Find where the given text appears and provide that cell's center as (x, y) coordinate. 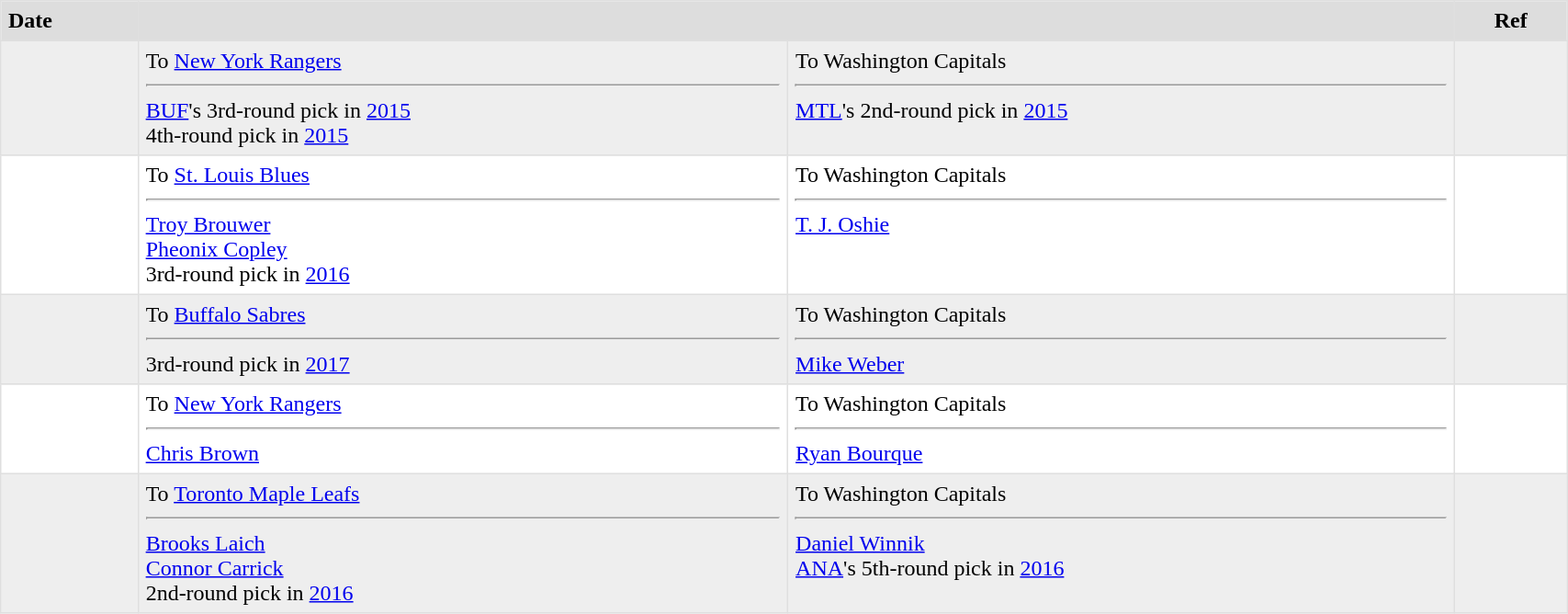
To St. Louis Blues Troy Brouwer Pheonix Copley 3rd-round pick in 2016 (463, 225)
To New York Rangers BUF's 3rd-round pick in 20154th-round pick in 2015 (463, 97)
To New York Rangers Chris Brown (463, 429)
To Washington Capitals Mike Weber (1122, 339)
To Toronto Maple Leafs Brooks LaichConnor Carrick2nd-round pick in 2016 (463, 543)
To Washington Capitals Daniel WinnikANA's 5th-round pick in 2016 (1122, 543)
To Washington Capitals MTL's 2nd-round pick in 2015 (1122, 97)
Date (70, 21)
Ref (1511, 21)
To Washington Capitals T. J. Oshie (1122, 225)
To Buffalo Sabres 3rd-round pick in 2017 (463, 339)
To Washington Capitals Ryan Bourque (1122, 429)
